From the cell containing the given text, extract its center point as [X, Y] coordinate. 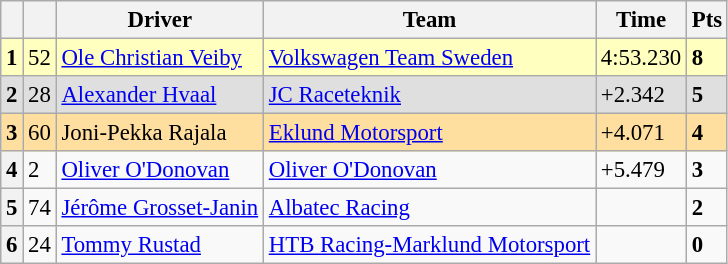
Alexander Hvaal [160, 95]
Albatec Racing [429, 208]
Joni-Pekka Rajala [160, 133]
Volkswagen Team Sweden [429, 58]
+4.071 [642, 133]
Pts [706, 20]
24 [40, 245]
8 [706, 58]
Tommy Rustad [160, 245]
Driver [160, 20]
JC Raceteknik [429, 95]
Jérôme Grosset-Janin [160, 208]
6 [12, 245]
74 [40, 208]
Eklund Motorsport [429, 133]
+5.479 [642, 170]
1 [12, 58]
+2.342 [642, 95]
52 [40, 58]
Team [429, 20]
Time [642, 20]
HTB Racing-Marklund Motorsport [429, 245]
0 [706, 245]
4:53.230 [642, 58]
Ole Christian Veiby [160, 58]
60 [40, 133]
28 [40, 95]
